Return (X, Y) of the center of cell containing provided text 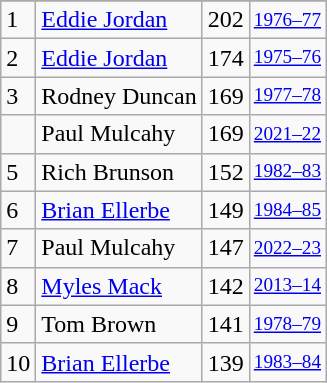
3 (18, 96)
2013–14 (287, 286)
142 (226, 286)
147 (226, 248)
1975–76 (287, 58)
174 (226, 58)
9 (18, 324)
139 (226, 362)
152 (226, 172)
149 (226, 210)
1983–84 (287, 362)
1 (18, 20)
1978–79 (287, 324)
141 (226, 324)
202 (226, 20)
Rich Brunson (119, 172)
Myles Mack (119, 286)
Rodney Duncan (119, 96)
7 (18, 248)
5 (18, 172)
1984–85 (287, 210)
8 (18, 286)
6 (18, 210)
10 (18, 362)
1982–83 (287, 172)
Tom Brown (119, 324)
2 (18, 58)
1977–78 (287, 96)
1976–77 (287, 20)
2021–22 (287, 134)
2022–23 (287, 248)
